From the cell containing the given text, extract its center point as [x, y] coordinate. 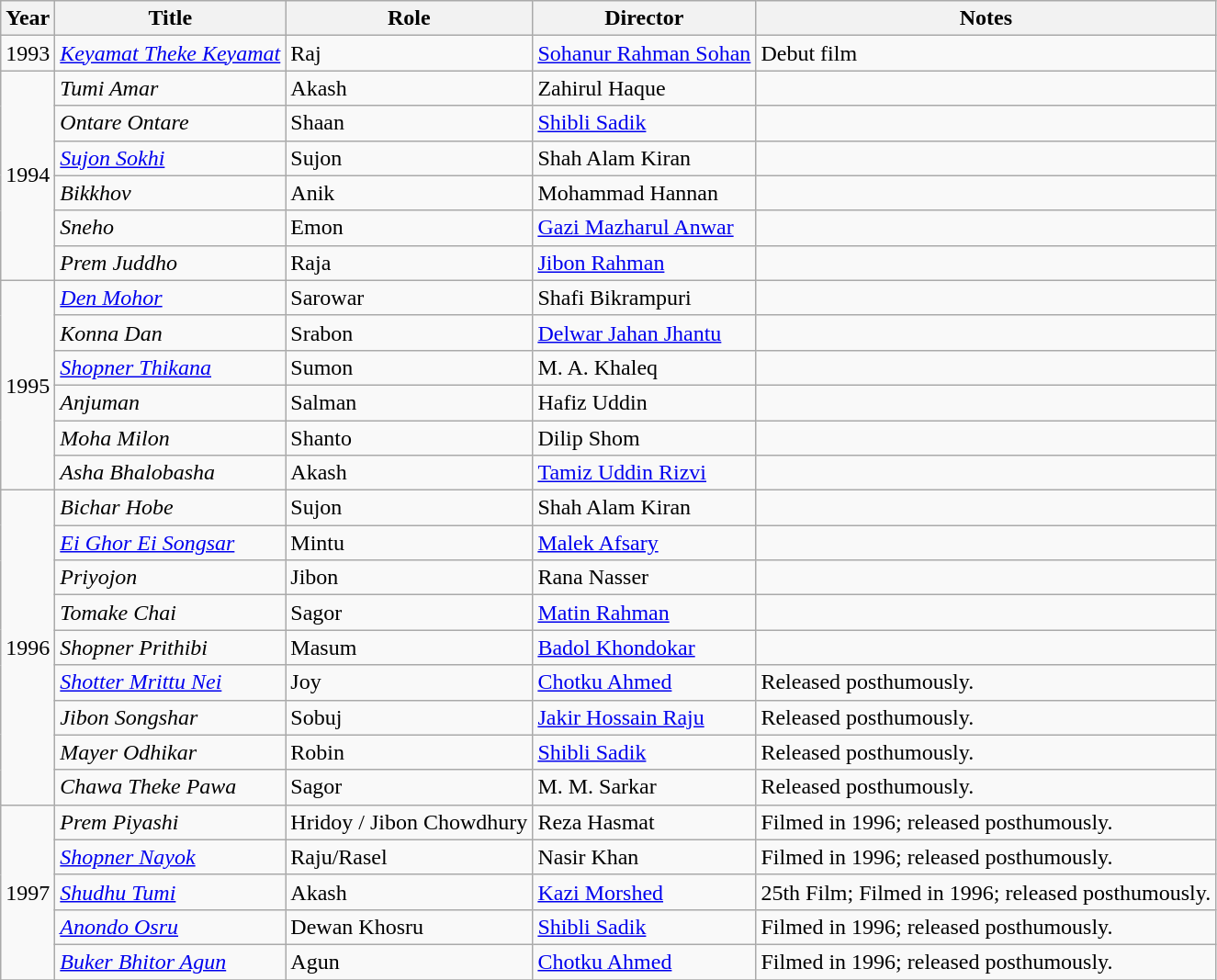
Shafi Bikrampuri [645, 298]
Malek Afsary [645, 543]
Matin Rahman [645, 613]
Anondo Osru [171, 927]
Shopner Prithibi [171, 648]
Bikkhov [171, 193]
Moha Milon [171, 438]
Masum [410, 648]
Shopner Thikana [171, 367]
Title [171, 18]
1994 [28, 175]
Hridoy / Jibon Chowdhury [410, 822]
Shanto [410, 438]
Jibon [410, 578]
Jibon Songshar [171, 717]
Mohammad Hannan [645, 193]
Zahirul Haque [645, 88]
Nasir Khan [645, 857]
Shotter Mrittu Nei [171, 682]
Joy [410, 682]
Sohanur Rahman Sohan [645, 53]
Mayer Odhikar [171, 752]
Notes [986, 18]
1993 [28, 53]
M. A. Khaleq [645, 367]
Raja [410, 263]
Robin [410, 752]
Emon [410, 228]
Debut film [986, 53]
Mintu [410, 543]
25th Film; Filmed in 1996; released posthumously. [986, 892]
Anjuman [171, 402]
M. M. Sarkar [645, 787]
Shaan [410, 123]
Rana Nasser [645, 578]
Salman [410, 402]
Sujon Sokhi [171, 158]
Shudhu Tumi [171, 892]
Dilip Shom [645, 438]
Sobuj [410, 717]
Den Mohor [171, 298]
Prem Piyashi [171, 822]
Tamiz Uddin Rizvi [645, 473]
Priyojon [171, 578]
Jibon Rahman [645, 263]
Raj [410, 53]
1997 [28, 892]
Director [645, 18]
Reza Hasmat [645, 822]
Asha Bhalobasha [171, 473]
Konna Dan [171, 332]
Buker Bhitor Agun [171, 962]
Dewan Khosru [410, 927]
Tomake Chai [171, 613]
Agun [410, 962]
Delwar Jahan Jhantu [645, 332]
Role [410, 18]
Gazi Mazharul Anwar [645, 228]
Year [28, 18]
Ontare Ontare [171, 123]
Srabon [410, 332]
Sumon [410, 367]
Anik [410, 193]
Ei Ghor Ei Songsar [171, 543]
Sarowar [410, 298]
Tumi Amar [171, 88]
Sneho [171, 228]
Bichar Hobe [171, 508]
Chawa Theke Pawa [171, 787]
Hafiz Uddin [645, 402]
Prem Juddho [171, 263]
Badol Khondokar [645, 648]
1995 [28, 385]
1996 [28, 648]
Raju/Rasel [410, 857]
Keyamat Theke Keyamat [171, 53]
Kazi Morshed [645, 892]
Jakir Hossain Raju [645, 717]
Shopner Nayok [171, 857]
